Detect which cell encompasses the target text, then output its (x, y) center coordinate. 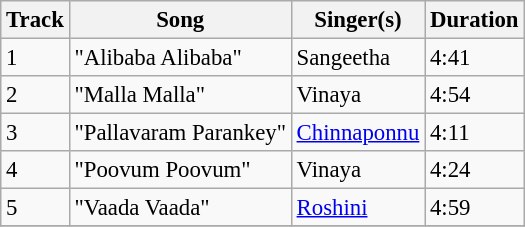
Song (180, 20)
Track (35, 20)
1 (35, 58)
"Vaada Vaada" (180, 208)
3 (35, 133)
"Malla Malla" (180, 95)
Sangeetha (358, 58)
Roshini (358, 208)
Duration (474, 20)
Singer(s) (358, 20)
4 (35, 170)
2 (35, 95)
4:54 (474, 95)
Chinnaponnu (358, 133)
4:59 (474, 208)
4:24 (474, 170)
"Poovum Poovum" (180, 170)
4:41 (474, 58)
5 (35, 208)
"Alibaba Alibaba" (180, 58)
4:11 (474, 133)
"Pallavaram Parankey" (180, 133)
